Search for the cell housing the specified text and yield its (X, Y) center coordinate. 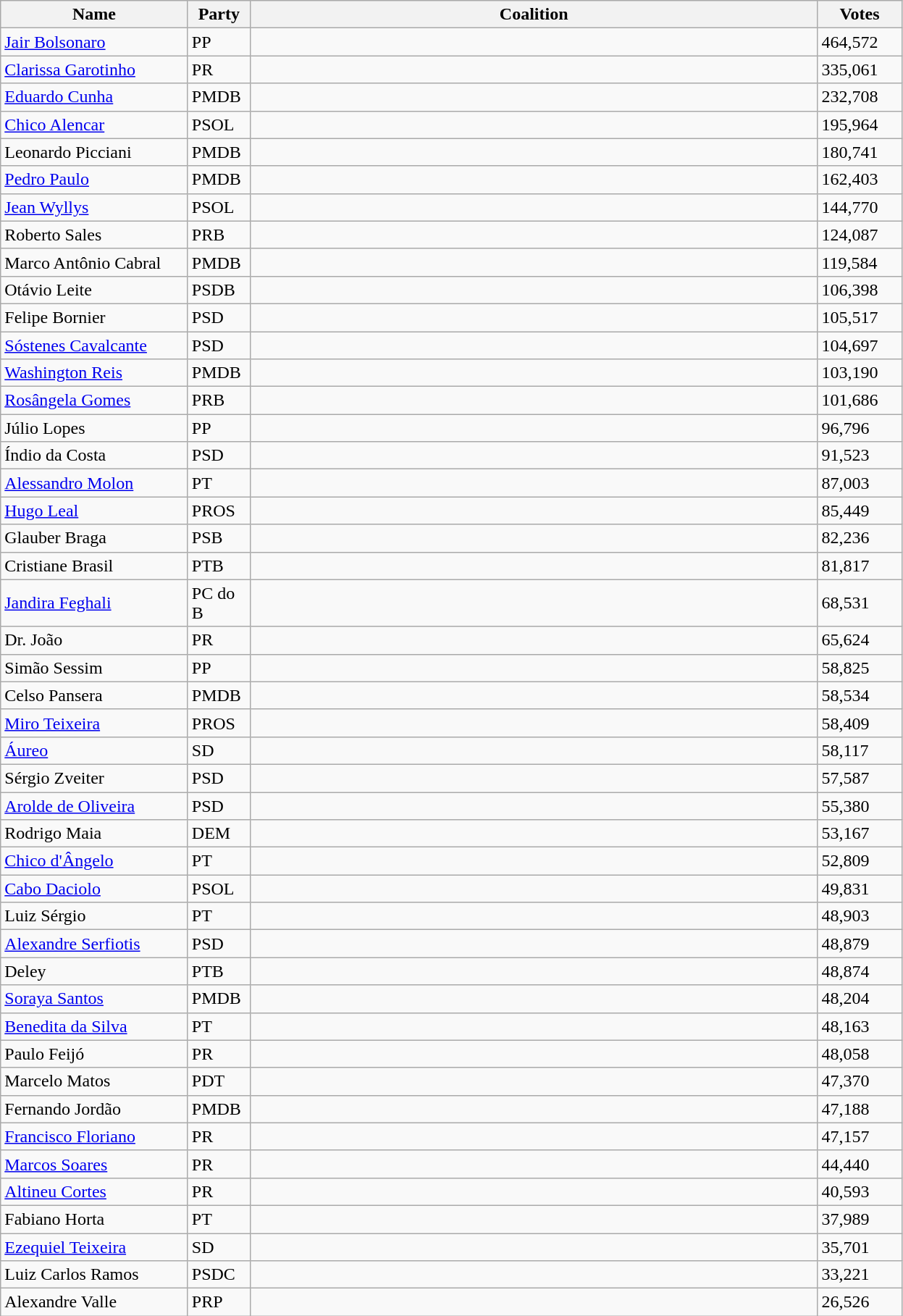
Eduardo Cunha (94, 97)
335,061 (860, 70)
Marco Antônio Cabral (94, 262)
58,117 (860, 750)
Rosângela Gomes (94, 401)
48,874 (860, 971)
33,221 (860, 1275)
Benedita da Silva (94, 1026)
Marcos Soares (94, 1164)
Luiz Carlos Ramos (94, 1275)
180,741 (860, 152)
Party (219, 14)
Dr. João (94, 640)
Cristiane Brasil (94, 566)
Celso Pansera (94, 695)
Fernando Jordão (94, 1109)
Clarissa Garotinho (94, 70)
124,087 (860, 235)
162,403 (860, 180)
PSDB (219, 290)
Coalition (534, 14)
Soraya Santos (94, 999)
48,163 (860, 1026)
Ezequiel Teixeira (94, 1246)
Altineu Cortes (94, 1191)
37,989 (860, 1219)
Alessandro Molon (94, 483)
Luiz Sérgio (94, 916)
Jandira Feghali (94, 603)
44,440 (860, 1164)
PRP (219, 1302)
Leonardo Picciani (94, 152)
Arolde de Oliveira (94, 806)
103,190 (860, 373)
101,686 (860, 401)
57,587 (860, 778)
Roberto Sales (94, 235)
Miro Teixeira (94, 723)
Otávio Leite (94, 290)
53,167 (860, 834)
PC do B (219, 603)
DEM (219, 834)
35,701 (860, 1246)
Deley (94, 971)
119,584 (860, 262)
Áureo (94, 750)
48,903 (860, 916)
Alexandre Serfiotis (94, 944)
464,572 (860, 42)
Sérgio Zveiter (94, 778)
Rodrigo Maia (94, 834)
85,449 (860, 511)
68,531 (860, 603)
Chico d'Ângelo (94, 861)
Paulo Feijó (94, 1054)
Votes (860, 14)
Sóstenes Cavalcante (94, 345)
58,534 (860, 695)
48,058 (860, 1054)
47,157 (860, 1136)
Alexandre Valle (94, 1302)
105,517 (860, 317)
Glauber Braga (94, 538)
106,398 (860, 290)
Hugo Leal (94, 511)
Pedro Paulo (94, 180)
PSDC (219, 1275)
232,708 (860, 97)
Fabiano Horta (94, 1219)
Felipe Bornier (94, 317)
PSB (219, 538)
40,593 (860, 1191)
Francisco Floriano (94, 1136)
Jair Bolsonaro (94, 42)
Name (94, 14)
Índio da Costa (94, 456)
Júlio Lopes (94, 428)
Marcelo Matos (94, 1081)
96,796 (860, 428)
26,526 (860, 1302)
47,370 (860, 1081)
58,409 (860, 723)
58,825 (860, 668)
91,523 (860, 456)
82,236 (860, 538)
Cabo Daciolo (94, 889)
PDT (219, 1081)
65,624 (860, 640)
48,879 (860, 944)
Chico Alencar (94, 125)
52,809 (860, 861)
195,964 (860, 125)
Washington Reis (94, 373)
87,003 (860, 483)
104,697 (860, 345)
49,831 (860, 889)
48,204 (860, 999)
Simão Sessim (94, 668)
55,380 (860, 806)
81,817 (860, 566)
144,770 (860, 207)
47,188 (860, 1109)
Jean Wyllys (94, 207)
